Find where the given text appears and provide that cell's center as (X, Y) coordinate. 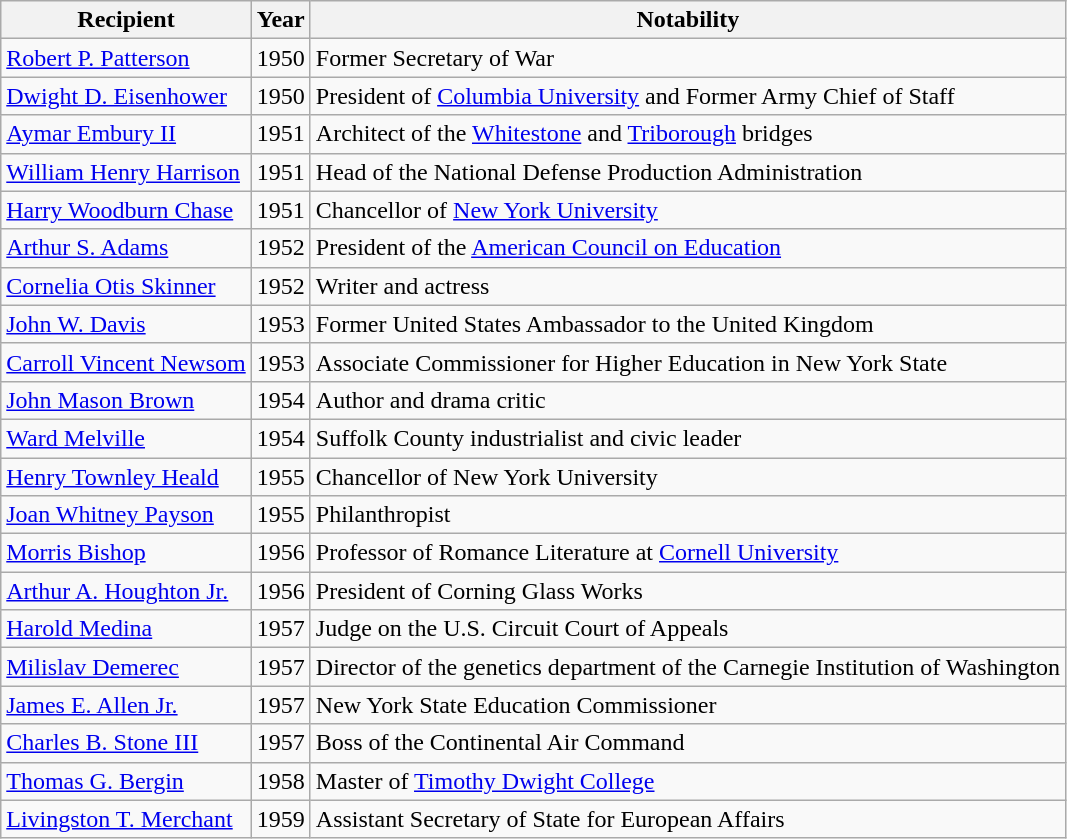
Morris Bishop (126, 553)
Milislav Demerec (126, 667)
Harold Medina (126, 629)
Former Secretary of War (688, 58)
Writer and actress (688, 286)
James E. Allen Jr. (126, 705)
President of the American Council on Education (688, 248)
Thomas G. Bergin (126, 781)
Professor of Romance Literature at Cornell University (688, 553)
Aymar Embury II (126, 134)
Ward Melville (126, 438)
Suffolk County industrialist and civic leader (688, 438)
Year (280, 20)
New York State Education Commissioner (688, 705)
Harry Woodburn Chase (126, 210)
Notability (688, 20)
Assistant Secretary of State for European Affairs (688, 819)
Former United States Ambassador to the United Kingdom (688, 324)
1958 (280, 781)
Recipient (126, 20)
Joan Whitney Payson (126, 515)
Dwight D. Eisenhower (126, 96)
Arthur S. Adams (126, 248)
Associate Commissioner for Higher Education in New York State (688, 362)
Cornelia Otis Skinner (126, 286)
Boss of the Continental Air Command (688, 743)
Charles B. Stone III (126, 743)
President of Corning Glass Works (688, 591)
Livingston T. Merchant (126, 819)
Master of Timothy Dwight College (688, 781)
Judge on the U.S. Circuit Court of Appeals (688, 629)
Henry Townley Heald (126, 477)
William Henry Harrison (126, 172)
1959 (280, 819)
Architect of the Whitestone and Triborough bridges (688, 134)
Author and drama critic (688, 400)
John Mason Brown (126, 400)
Director of the genetics department of the Carnegie Institution of Washington (688, 667)
President of Columbia University and Former Army Chief of Staff (688, 96)
Carroll Vincent Newsom (126, 362)
Philanthropist (688, 515)
Robert P. Patterson (126, 58)
Head of the National Defense Production Administration (688, 172)
Arthur A. Houghton Jr. (126, 591)
John W. Davis (126, 324)
